Extract the (x, y) coordinate from the center of the cell holding the provided text.  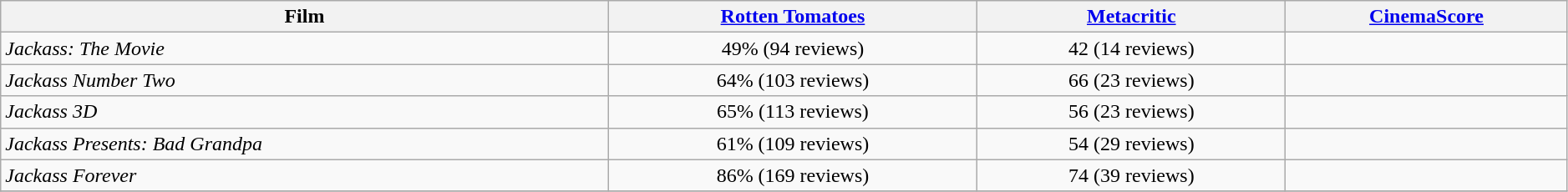
61% (109 reviews) (793, 144)
Jackass Presents: Bad Grandpa (304, 144)
65% (113 reviews) (793, 112)
Jackass: The Movie (304, 48)
56 (23 reviews) (1131, 112)
CinemaScore (1427, 17)
86% (169 reviews) (793, 175)
Film (304, 17)
Jackass Forever (304, 175)
42 (14 reviews) (1131, 48)
74 (39 reviews) (1131, 175)
Jackass Number Two (304, 80)
49% (94 reviews) (793, 48)
66 (23 reviews) (1131, 80)
Jackass 3D (304, 112)
Rotten Tomatoes (793, 17)
Metacritic (1131, 17)
54 (29 reviews) (1131, 144)
64% (103 reviews) (793, 80)
